Output the [X, Y] coordinate of the center of the cell containing the given text.  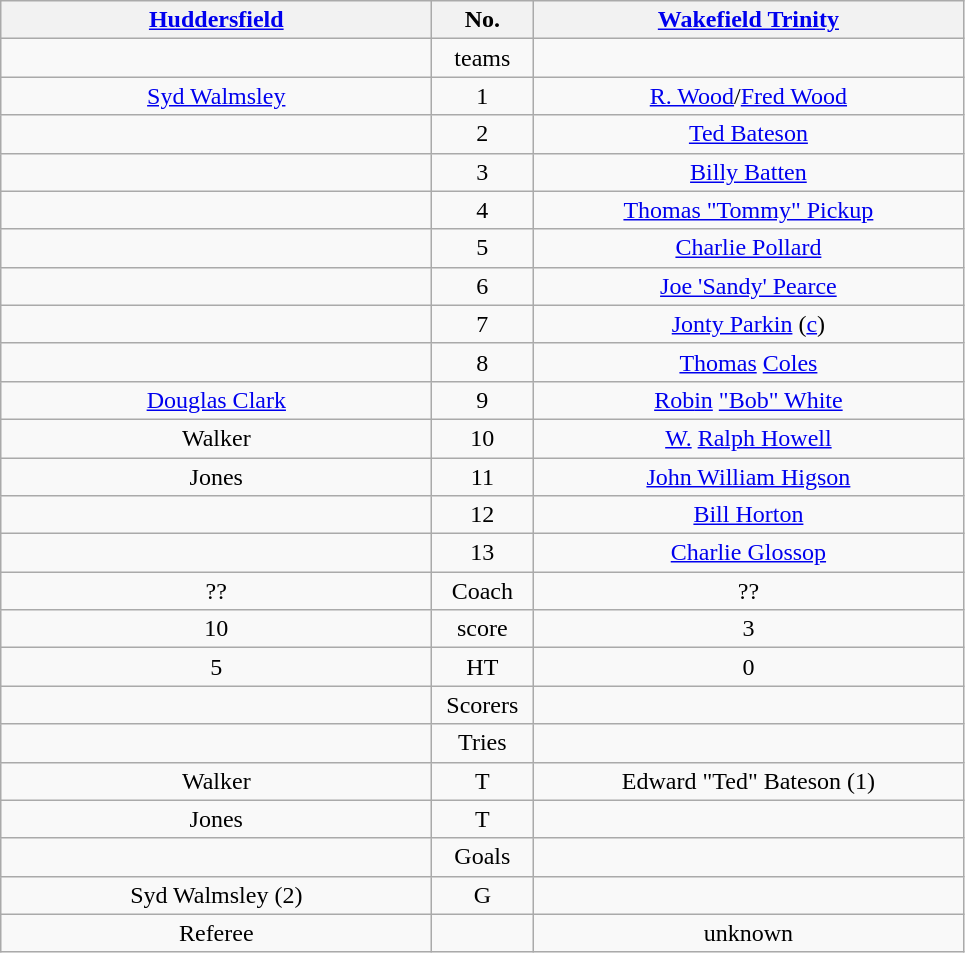
6 [482, 286]
R. Wood/Fred Wood [748, 96]
Wakefield Trinity [748, 20]
Syd Walmsley (2) [216, 895]
Robin "Bob" White [748, 400]
1 [482, 96]
Goals [482, 857]
Coach [482, 591]
0 [748, 667]
score [482, 629]
teams [482, 58]
No. [482, 20]
Tries [482, 743]
Syd Walmsley [216, 96]
9 [482, 400]
8 [482, 362]
John William Higson [748, 477]
Referee [216, 933]
Charlie Pollard [748, 248]
Huddersfield [216, 20]
7 [482, 324]
2 [482, 134]
G [482, 895]
11 [482, 477]
W. Ralph Howell [748, 438]
Ted Bateson [748, 134]
unknown [748, 933]
Scorers [482, 705]
Douglas Clark [216, 400]
13 [482, 553]
HT [482, 667]
Bill Horton [748, 515]
4 [482, 210]
Thomas Coles [748, 362]
Billy Batten [748, 172]
Thomas "Tommy" Pickup [748, 210]
Joe 'Sandy' Pearce [748, 286]
12 [482, 515]
Edward "Ted" Bateson (1) [748, 781]
Charlie Glossop [748, 553]
Jonty Parkin (c) [748, 324]
